Output the [x, y] coordinate of the center of the cell containing the given text.  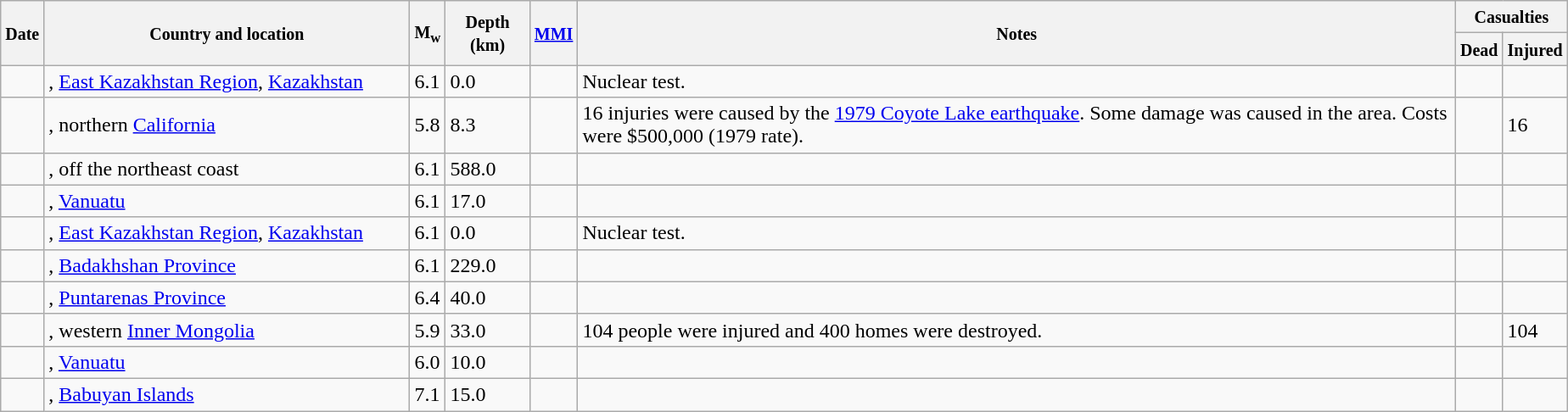
, western Inner Mongolia [227, 330]
40.0 [487, 298]
Casualties [1511, 17]
5.9 [428, 330]
6.4 [428, 298]
588.0 [487, 169]
17.0 [487, 201]
229.0 [487, 265]
33.0 [487, 330]
, off the northeast coast [227, 169]
Depth (km) [487, 33]
Country and location [227, 33]
7.1 [428, 394]
Dead [1479, 49]
Injured [1535, 49]
Date [22, 33]
16 [1535, 125]
15.0 [487, 394]
, Badakhshan Province [227, 265]
MMI [553, 33]
8.3 [487, 125]
, northern California [227, 125]
16 injuries were caused by the 1979 Coyote Lake earthquake. Some damage was caused in the area. Costs were $500,000 (1979 rate). [1016, 125]
104 people were injured and 400 homes were destroyed. [1016, 330]
, Puntarenas Province [227, 298]
6.0 [428, 362]
, Babuyan Islands [227, 394]
104 [1535, 330]
Mw [428, 33]
5.8 [428, 125]
10.0 [487, 362]
Notes [1016, 33]
